Output the (X, Y) coordinate of the center of the cell containing the given text.  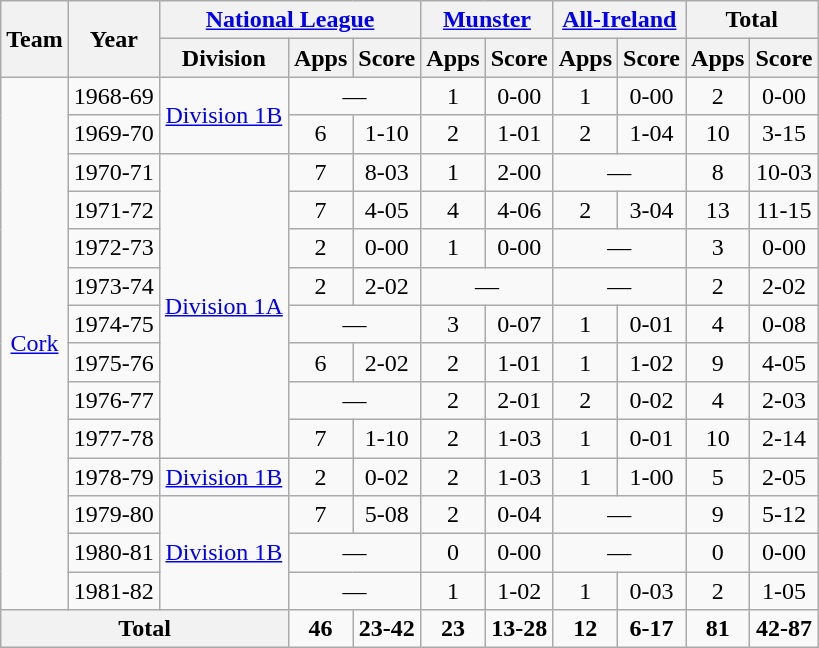
Division 1A (224, 305)
1976-77 (114, 400)
2-14 (784, 438)
1981-82 (114, 591)
1980-81 (114, 553)
Munster (487, 20)
Team (35, 39)
8 (718, 172)
All-Ireland (619, 20)
13-28 (519, 629)
3-15 (784, 134)
0-08 (784, 324)
2-00 (519, 172)
2-05 (784, 477)
1977-78 (114, 438)
1979-80 (114, 515)
46 (320, 629)
11-15 (784, 210)
10-03 (784, 172)
1974-75 (114, 324)
4-06 (519, 210)
23 (453, 629)
5-08 (387, 515)
81 (718, 629)
1970-71 (114, 172)
1968-69 (114, 96)
8-03 (387, 172)
1972-73 (114, 248)
3-04 (652, 210)
1975-76 (114, 362)
23-42 (387, 629)
1973-74 (114, 286)
Year (114, 39)
2-03 (784, 400)
1971-72 (114, 210)
5 (718, 477)
13 (718, 210)
42-87 (784, 629)
2-01 (519, 400)
1-00 (652, 477)
6-17 (652, 629)
Division (224, 58)
5-12 (784, 515)
National League (290, 20)
0-07 (519, 324)
1969-70 (114, 134)
1978-79 (114, 477)
0-03 (652, 591)
Cork (35, 344)
12 (585, 629)
1-04 (652, 134)
1-05 (784, 591)
0-04 (519, 515)
